Capture the cell that displays the provided text and extract its [x, y] central coordinate. 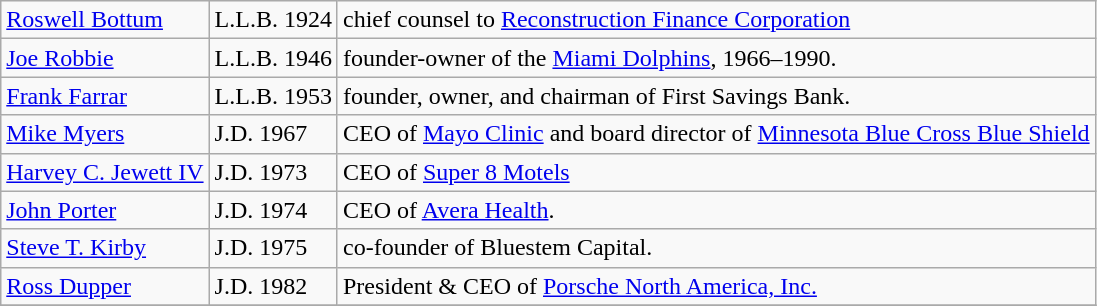
Frank Farrar [105, 96]
L.L.B. 1924 [273, 20]
J.D. 1975 [273, 248]
Ross Dupper [105, 286]
J.D. 1973 [273, 172]
founder, owner, and chairman of First Savings Bank. [716, 96]
Mike Myers [105, 134]
J.D. 1974 [273, 210]
Joe Robbie [105, 58]
John Porter [105, 210]
founder-owner of the Miami Dolphins, 1966–1990. [716, 58]
CEO of Super 8 Motels [716, 172]
J.D. 1967 [273, 134]
CEO of Avera Health. [716, 210]
chief counsel to Reconstruction Finance Corporation [716, 20]
L.L.B. 1953 [273, 96]
L.L.B. 1946 [273, 58]
co-founder of Bluestem Capital. [716, 248]
Steve T. Kirby [105, 248]
Roswell Bottum [105, 20]
CEO of Mayo Clinic and board director of Minnesota Blue Cross Blue Shield [716, 134]
J.D. 1982 [273, 286]
Harvey C. Jewett IV [105, 172]
President & CEO of Porsche North America, Inc. [716, 286]
